Detect which cell encompasses the target text, then output its [x, y] center coordinate. 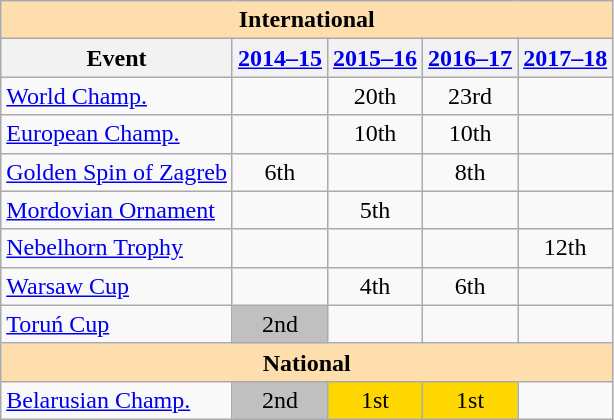
5th [374, 210]
12th [566, 248]
Toruń Cup [117, 324]
World Champ. [117, 96]
2017–18 [566, 58]
International [307, 20]
Nebelhorn Trophy [117, 248]
2014–15 [280, 58]
20th [374, 96]
8th [470, 172]
National [307, 362]
Event [117, 58]
23rd [470, 96]
European Champ. [117, 134]
4th [374, 286]
Warsaw Cup [117, 286]
Golden Spin of Zagreb [117, 172]
2016–17 [470, 58]
Belarusian Champ. [117, 400]
2015–16 [374, 58]
Mordovian Ornament [117, 210]
